Pinpoint the cell where the given text exists, returning its (x, y) midpoint coordinate. 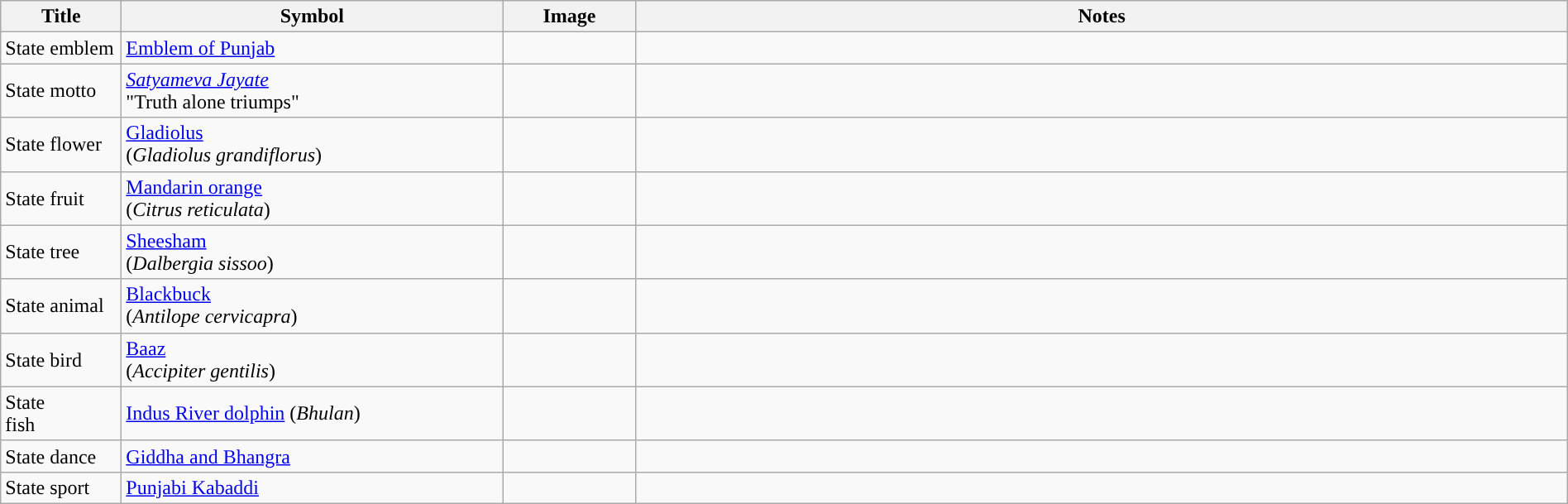
State flower (61, 144)
Symbol (313, 17)
Giddha and Bhangra (313, 456)
State motto (61, 91)
Mandarin orange(Citrus reticulata) (313, 199)
Gladiolus(Gladiolus grandiflorus) (313, 144)
Statefish (61, 414)
Baaz(Accipiter gentilis) (313, 359)
Title (61, 17)
Punjabi Kabaddi (313, 487)
Image (569, 17)
State fruit (61, 199)
State dance (61, 456)
Emblem of Punjab (313, 48)
Indus River dolphin (Bhulan) (313, 414)
State sport (61, 487)
State emblem (61, 48)
Notes (1102, 17)
Blackbuck(Antilope cervicapra) (313, 306)
Sheesham(Dalbergia sissoo) (313, 252)
State tree (61, 252)
State bird (61, 359)
State animal (61, 306)
Satyameva Jayate"Truth alone triumps" (313, 91)
